Determine the [x, y] coordinate at the center of the cell enclosing the given text.  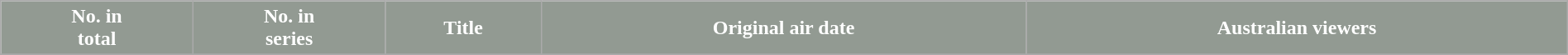
Original air date [784, 28]
Title [463, 28]
No. inseries [289, 28]
No. intotal [98, 28]
Australian viewers [1297, 28]
